Determine the (x, y) coordinate at the center of the cell enclosing the given text.  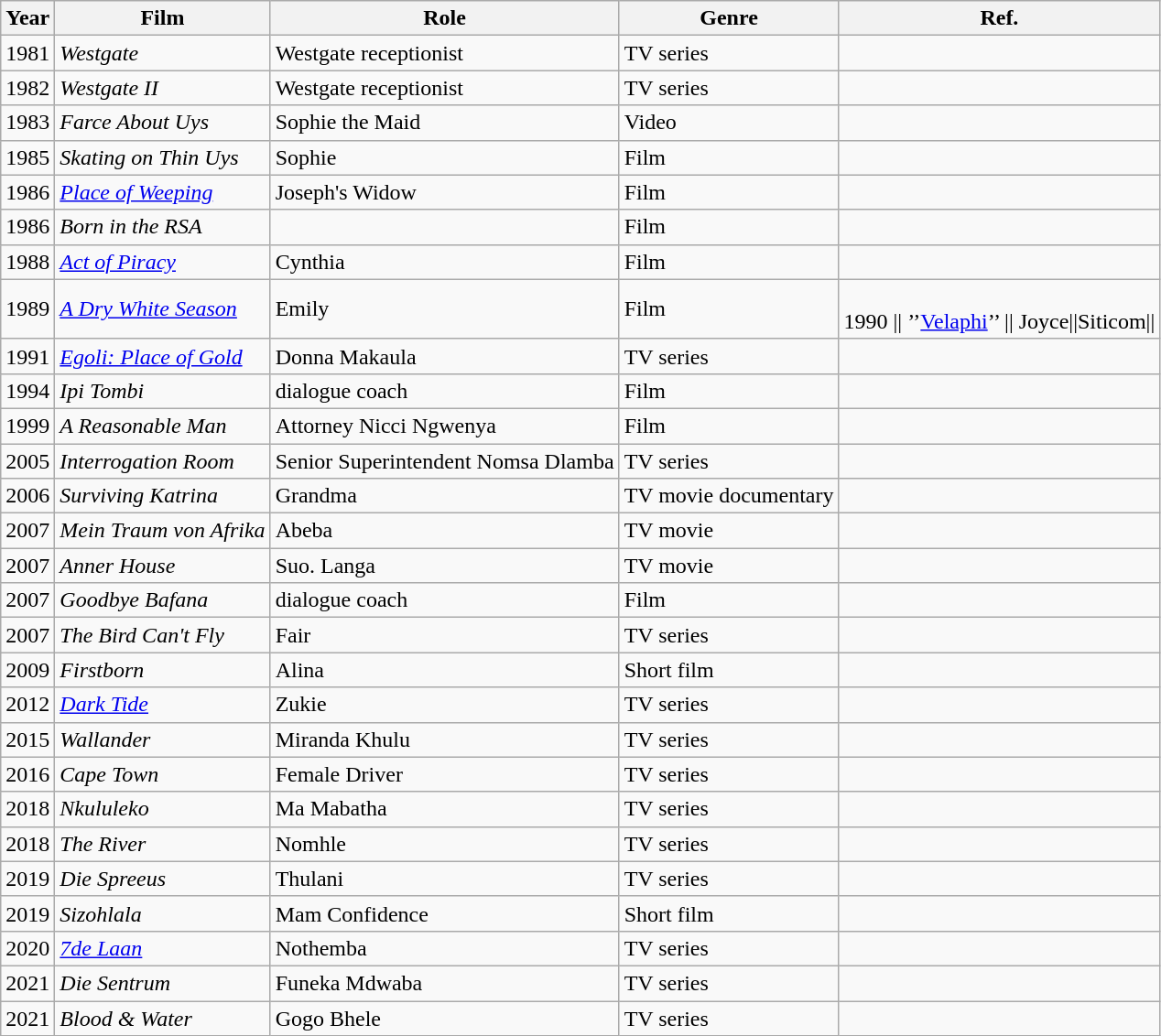
Interrogation Room (163, 460)
Abeba (445, 531)
Die Sentrum (163, 983)
Skating on Thin Uys (163, 157)
Sizohlala (163, 913)
Ipi Tombi (163, 391)
Anner House (163, 566)
Mam Confidence (445, 913)
Blood & Water (163, 1019)
1988 (27, 262)
Ma Mabatha (445, 809)
The Bird Can't Fly (163, 635)
2006 (27, 496)
2009 (27, 670)
Joseph's Widow (445, 192)
Cynthia (445, 262)
A Reasonable Man (163, 426)
Born in the RSA (163, 227)
Firstborn (163, 670)
Place of Weeping (163, 192)
Farce About Uys (163, 123)
Role (445, 18)
Donna Makaula (445, 356)
Senior Superintendent Nomsa Dlamba (445, 460)
Gogo Bhele (445, 1019)
Nomhle (445, 844)
Nothemba (445, 948)
A Dry White Season (163, 309)
2005 (27, 460)
Act of Piracy (163, 262)
Goodbye Bafana (163, 600)
Female Driver (445, 774)
Westgate II (163, 88)
Attorney Nicci Ngwenya (445, 426)
2016 (27, 774)
1991 (27, 356)
1989 (27, 309)
Surviving Katrina (163, 496)
Funeka Mdwaba (445, 983)
Emily (445, 309)
Nkululeko (163, 809)
Year (27, 18)
7de Laan (163, 948)
2015 (27, 739)
Thulani (445, 879)
Die Spreeus (163, 879)
Sophie (445, 157)
Suo. Langa (445, 566)
Dark Tide (163, 705)
Fair (445, 635)
1990 || ’’Velaphi’’ || Joyce||Siticom|| (1000, 309)
Miranda Khulu (445, 739)
Ref. (1000, 18)
2012 (27, 705)
Alina (445, 670)
Wallander (163, 739)
1982 (27, 88)
TV movie documentary (729, 496)
1985 (27, 157)
Cape Town (163, 774)
1981 (27, 53)
Genre (729, 18)
1999 (27, 426)
2020 (27, 948)
Westgate (163, 53)
The River (163, 844)
1983 (27, 123)
Mein Traum von Afrika (163, 531)
Zukie (445, 705)
1994 (27, 391)
Video (729, 123)
Grandma (445, 496)
Egoli: Place of Gold (163, 356)
Sophie the Maid (445, 123)
